Scan for the cell matching the given text and deliver its [X, Y] coordinate at center. 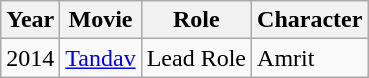
Role [196, 20]
2014 [30, 58]
Movie [100, 20]
Amrit [310, 58]
Year [30, 20]
Character [310, 20]
Tandav [100, 58]
Lead Role [196, 58]
